Return (x, y) of the center of cell containing provided text 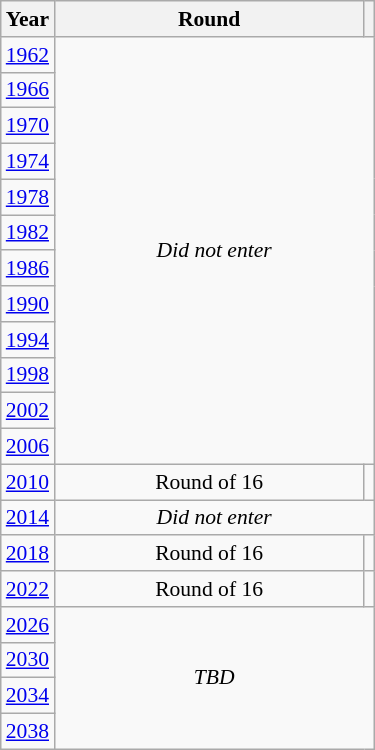
1962 (28, 55)
Round (209, 19)
1982 (28, 233)
2010 (28, 482)
2034 (28, 696)
2018 (28, 554)
1994 (28, 340)
TBD (214, 678)
2026 (28, 625)
2022 (28, 589)
2038 (28, 732)
1966 (28, 90)
2014 (28, 518)
1998 (28, 375)
1990 (28, 304)
1970 (28, 126)
2006 (28, 447)
1978 (28, 197)
Year (28, 19)
1986 (28, 269)
1974 (28, 162)
2030 (28, 660)
2002 (28, 411)
